Extract the [x, y] coordinate from the center of the cell holding the provided text.  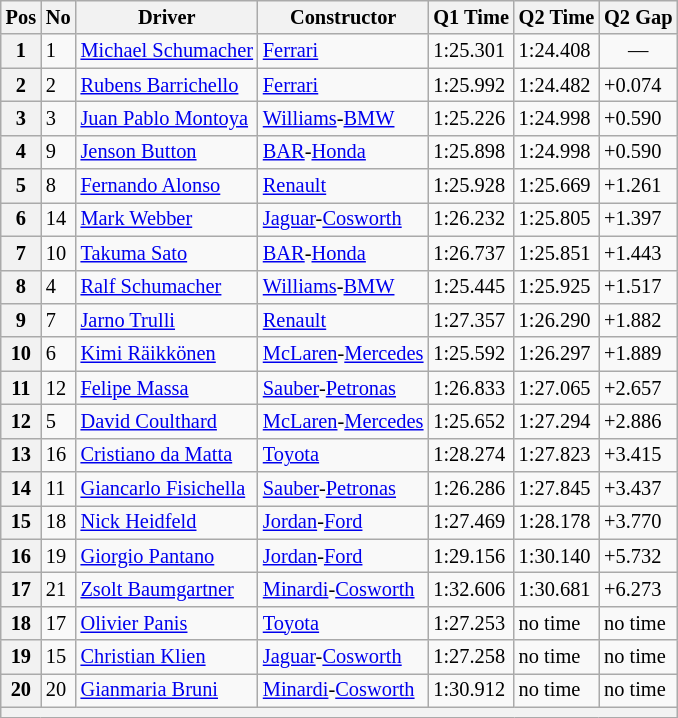
+1.882 [638, 320]
Kimi Räikkönen [167, 354]
21 [58, 589]
+1.443 [638, 253]
+2.886 [638, 421]
1:25.226 [470, 118]
1:26.286 [470, 489]
Olivier Panis [167, 623]
1:28.274 [470, 455]
Rubens Barrichello [167, 85]
Takuma Sato [167, 253]
Constructor [343, 17]
1:29.156 [470, 556]
Pos [21, 17]
1:32.606 [470, 589]
Driver [167, 17]
+3.770 [638, 522]
1:25.669 [556, 186]
1:27.258 [470, 657]
1:26.737 [470, 253]
Mark Webber [167, 219]
+1.517 [638, 287]
David Coulthard [167, 421]
Michael Schumacher [167, 51]
Christian Klien [167, 657]
Q1 Time [470, 17]
Nick Heidfeld [167, 522]
Gianmaria Bruni [167, 690]
1:30.912 [470, 690]
1:25.652 [470, 421]
+1.889 [638, 354]
1:25.898 [470, 152]
— [638, 51]
1:24.408 [556, 51]
1:27.253 [470, 623]
+6.273 [638, 589]
1:30.681 [556, 589]
1:27.357 [470, 320]
1:24.482 [556, 85]
1:26.232 [470, 219]
1:27.823 [556, 455]
1:26.833 [470, 388]
1:25.592 [470, 354]
1:25.992 [470, 85]
Fernando Alonso [167, 186]
1:25.851 [556, 253]
Jenson Button [167, 152]
1:26.297 [556, 354]
1:25.928 [470, 186]
Q2 Gap [638, 17]
1:27.065 [556, 388]
Jarno Trulli [167, 320]
+1.261 [638, 186]
1:25.301 [470, 51]
+3.415 [638, 455]
+3.437 [638, 489]
1:25.925 [556, 287]
Q2 Time [556, 17]
+5.732 [638, 556]
+0.074 [638, 85]
1:27.294 [556, 421]
Felipe Massa [167, 388]
+2.657 [638, 388]
13 [21, 455]
+1.397 [638, 219]
Ralf Schumacher [167, 287]
1:30.140 [556, 556]
1:27.845 [556, 489]
No [58, 17]
1:28.178 [556, 522]
1:25.445 [470, 287]
Giancarlo Fisichella [167, 489]
1:27.469 [470, 522]
Zsolt Baumgartner [167, 589]
Cristiano da Matta [167, 455]
Juan Pablo Montoya [167, 118]
Giorgio Pantano [167, 556]
1:25.805 [556, 219]
1:26.290 [556, 320]
